From the cell containing the given text, extract its center point as [X, Y] coordinate. 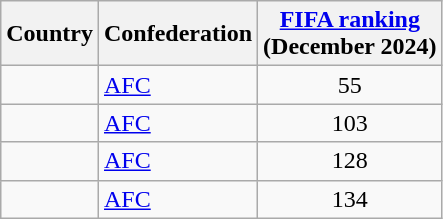
103 [350, 123]
Country [50, 34]
Confederation [178, 34]
FIFA ranking(December 2024) [350, 34]
134 [350, 199]
55 [350, 85]
128 [350, 161]
